Locate the cell with the specified text and output its [x, y] center coordinate. 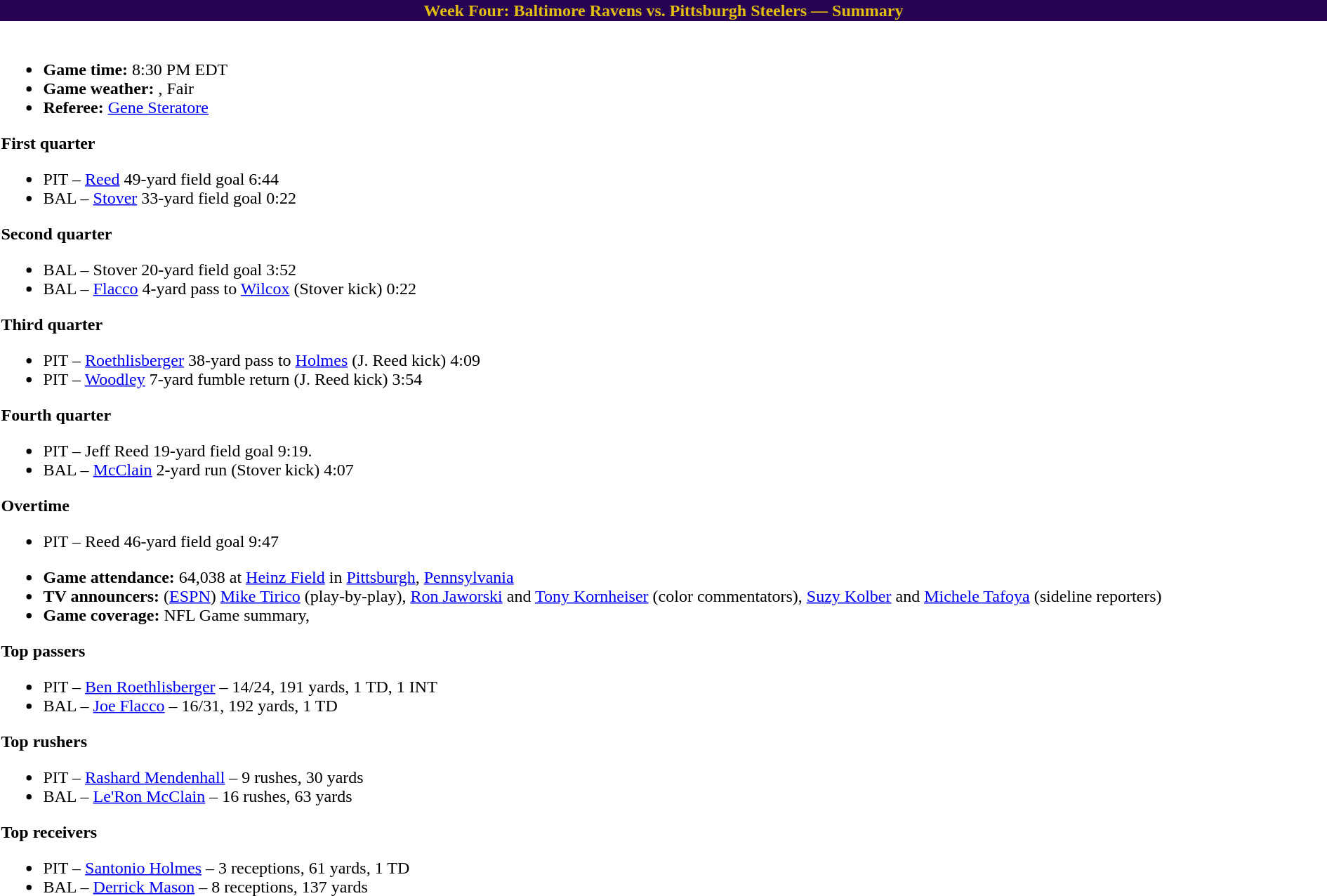
Week Four: Baltimore Ravens vs. Pittsburgh Steelers — Summary [663, 11]
